From the cell containing the given text, extract its center point as (X, Y) coordinate. 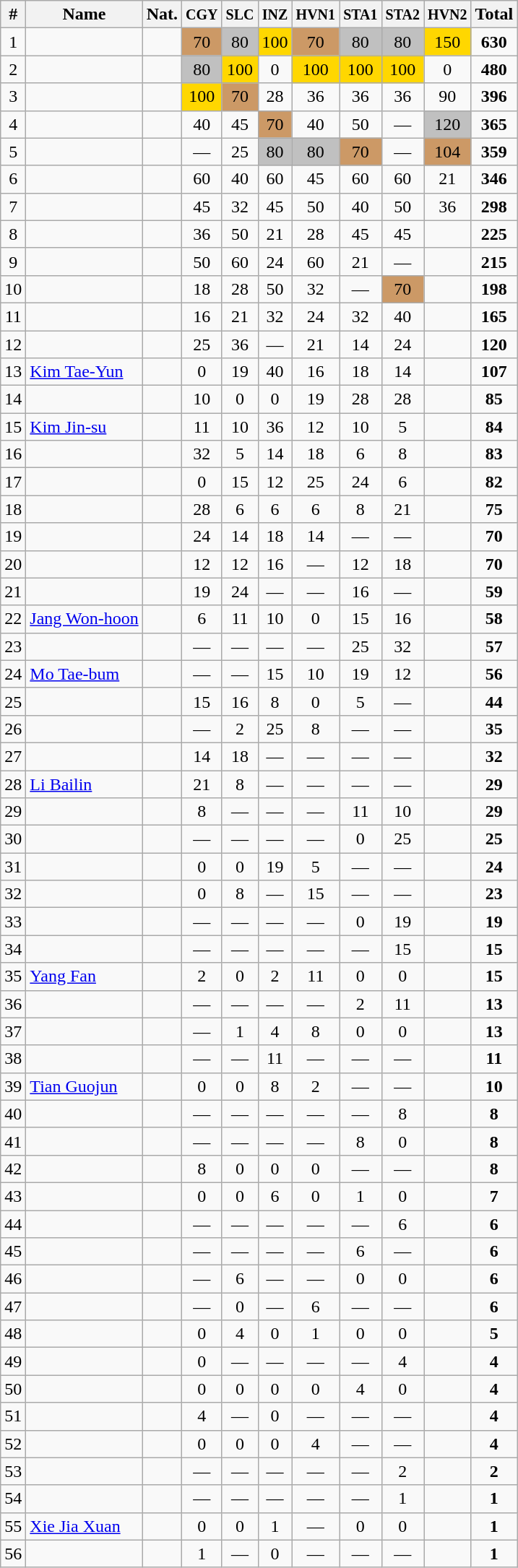
37 (13, 1031)
SLC (240, 14)
198 (494, 289)
298 (494, 207)
85 (494, 399)
38 (13, 1059)
Kim Tae-Yun (84, 372)
57 (494, 646)
90 (448, 97)
83 (494, 454)
39 (13, 1086)
INZ (275, 14)
46 (13, 1279)
165 (494, 316)
49 (13, 1361)
84 (494, 427)
Nat. (162, 14)
22 (13, 619)
104 (448, 152)
STA2 (402, 14)
33 (13, 922)
51 (13, 1416)
17 (13, 482)
107 (494, 372)
52 (13, 1444)
59 (494, 592)
630 (494, 42)
365 (494, 124)
9 (13, 261)
HVN2 (448, 14)
# (13, 14)
CGY (202, 14)
3 (13, 97)
54 (13, 1499)
42 (13, 1169)
Jang Won-hoon (84, 619)
225 (494, 234)
31 (13, 867)
48 (13, 1334)
Total (494, 14)
480 (494, 69)
359 (494, 152)
215 (494, 261)
Tian Guojun (84, 1086)
55 (13, 1526)
30 (13, 839)
Yang Fan (84, 976)
HVN1 (316, 14)
396 (494, 97)
43 (13, 1196)
20 (13, 564)
75 (494, 509)
26 (13, 729)
150 (448, 42)
Kim Jin-su (84, 427)
34 (13, 949)
53 (13, 1471)
346 (494, 179)
82 (494, 482)
Mo Tae-bum (84, 674)
Li Bailin (84, 784)
58 (494, 619)
47 (13, 1307)
41 (13, 1141)
27 (13, 756)
Xie Jia Xuan (84, 1526)
STA1 (361, 14)
Name (84, 14)
